Provide the [X, Y] coordinate of the cell's center where the given text is located.  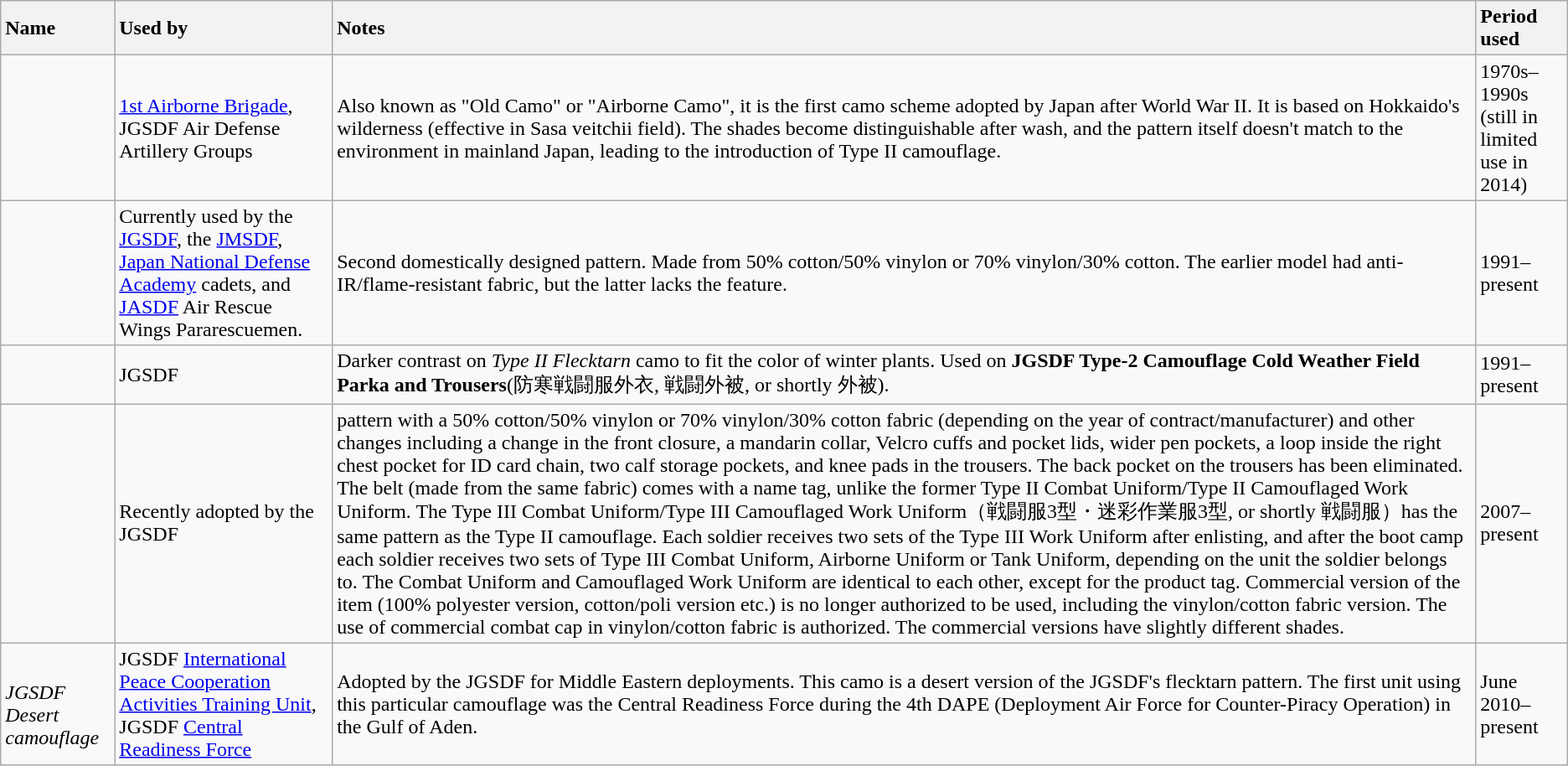
Recently adopted by the JGSDF [224, 524]
1970s–1990s (still in limited use in 2014) [1521, 127]
JGSDF Desert camouflage [58, 704]
JGSDF International Peace Cooperation Activities Training Unit, JGSDF Central Readiness Force [224, 704]
Currently used by the JGSDF, the JMSDF, Japan National Defense Academy cadets, and JASDF Air Rescue Wings Pararescuemen. [224, 273]
1st Airborne Brigade, JGSDF Air Defense Artillery Groups [224, 127]
2007–present [1521, 524]
JGSDF [224, 375]
Used by [224, 28]
June 2010–present [1521, 704]
Period used [1521, 28]
Notes [905, 28]
Name [58, 28]
